Find where the given text appears and provide that cell's center as [X, Y] coordinate. 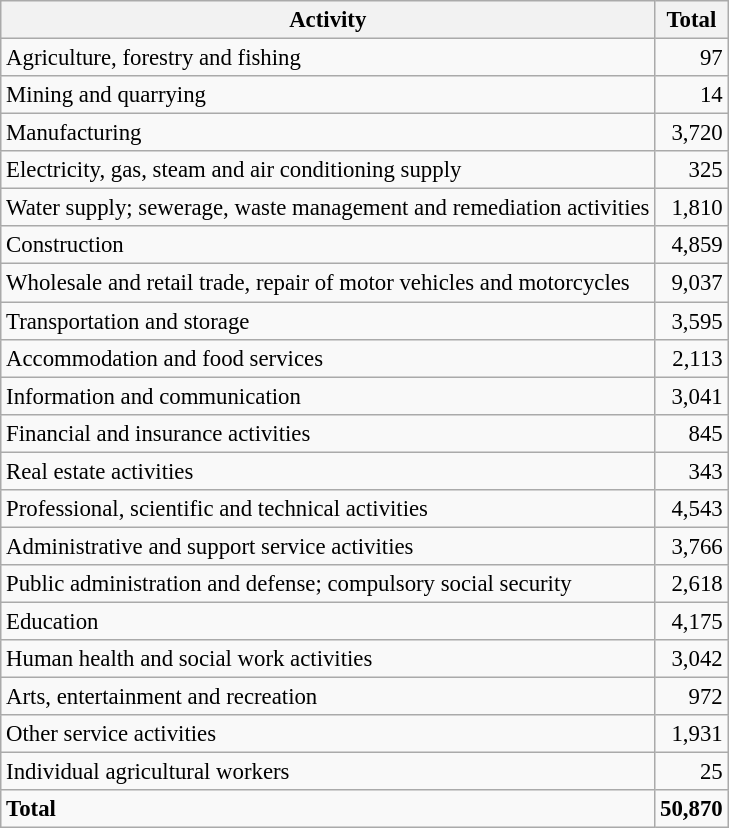
Construction [328, 245]
4,859 [692, 245]
Transportation and storage [328, 321]
325 [692, 170]
3,042 [692, 659]
972 [692, 697]
Wholesale and retail trade, repair of motor vehicles and motorcycles [328, 283]
3,766 [692, 546]
Water supply; sewerage, waste management and remediation activities [328, 208]
50,870 [692, 809]
3,720 [692, 133]
Agriculture, forestry and fishing [328, 58]
3,595 [692, 321]
3,041 [692, 396]
Public administration and defense; compulsory social security [328, 584]
4,175 [692, 621]
Activity [328, 20]
343 [692, 471]
9,037 [692, 283]
14 [692, 95]
Other service activities [328, 734]
Accommodation and food services [328, 358]
4,543 [692, 509]
Information and communication [328, 396]
Manufacturing [328, 133]
1,810 [692, 208]
Electricity, gas, steam and air conditioning supply [328, 170]
1,931 [692, 734]
Arts, entertainment and recreation [328, 697]
97 [692, 58]
Administrative and support service activities [328, 546]
Financial and insurance activities [328, 433]
2,113 [692, 358]
Mining and quarrying [328, 95]
Individual agricultural workers [328, 772]
Real estate activities [328, 471]
Education [328, 621]
Human health and social work activities [328, 659]
845 [692, 433]
25 [692, 772]
Professional, scientific and technical activities [328, 509]
2,618 [692, 584]
